Provide the (x, y) coordinate of the cell's center where the given text is located.  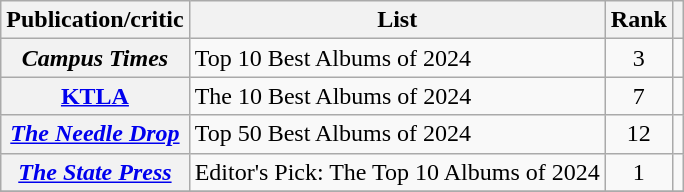
7 (638, 96)
The State Press (95, 172)
Editor's Pick: The Top 10 Albums of 2024 (397, 172)
The 10 Best Albums of 2024 (397, 96)
Campus Times (95, 58)
List (397, 20)
Top 50 Best Albums of 2024 (397, 134)
Publication/critic (95, 20)
12 (638, 134)
Rank (638, 20)
1 (638, 172)
Top 10 Best Albums of 2024 (397, 58)
The Needle Drop (95, 134)
3 (638, 58)
KTLA (95, 96)
